Capture the cell that displays the provided text and extract its (x, y) central coordinate. 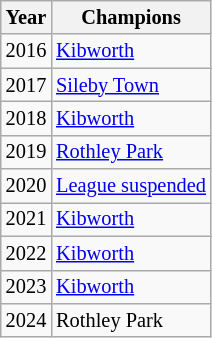
Champions (131, 17)
2016 (26, 51)
2024 (26, 320)
Sileby Town (131, 85)
2023 (26, 287)
League suspended (131, 186)
2019 (26, 152)
2020 (26, 186)
Year (26, 17)
2017 (26, 85)
2018 (26, 118)
2021 (26, 219)
2022 (26, 253)
